Determine the (X, Y) coordinate at the center of the cell enclosing the given text.  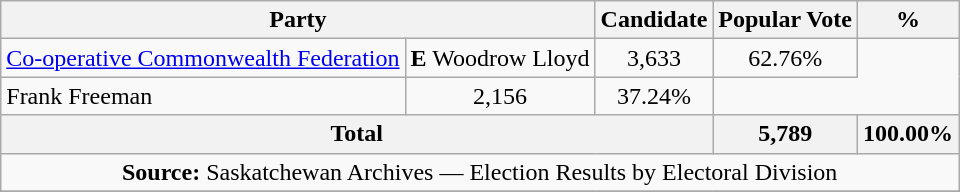
Co-operative Commonwealth Federation (203, 58)
5,789 (786, 134)
3,633 (654, 58)
37.24% (654, 96)
Total (357, 134)
100.00% (908, 134)
Party (298, 20)
Popular Vote (786, 20)
62.76% (786, 58)
E Woodrow Lloyd (500, 58)
% (908, 20)
Frank Freeman (203, 96)
2,156 (500, 96)
Candidate (654, 20)
Source: Saskatchewan Archives — Election Results by Electoral Division (480, 172)
